Return the [X, Y] coordinate for the center point of the cell that contains the specified text.  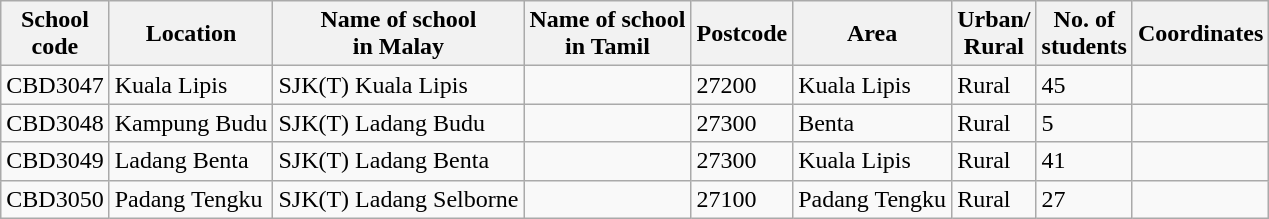
45 [1084, 85]
Postcode [742, 34]
SJK(T) Ladang Benta [398, 161]
CBD3050 [55, 199]
CBD3047 [55, 85]
Coordinates [1200, 34]
Name of schoolin Malay [398, 34]
SJK(T) Kuala Lipis [398, 85]
27200 [742, 85]
SJK(T) Ladang Selborne [398, 199]
Location [191, 34]
SJK(T) Ladang Budu [398, 123]
Name of schoolin Tamil [608, 34]
No. ofstudents [1084, 34]
Schoolcode [55, 34]
Urban/Rural [994, 34]
CBD3049 [55, 161]
Benta [872, 123]
5 [1084, 123]
Kampung Budu [191, 123]
Area [872, 34]
CBD3048 [55, 123]
Ladang Benta [191, 161]
27100 [742, 199]
41 [1084, 161]
27 [1084, 199]
